Detect which cell encompasses the target text, then output its (X, Y) center coordinate. 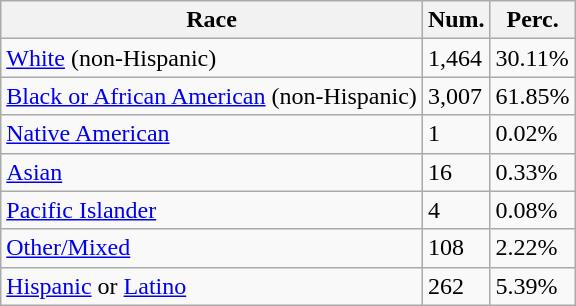
Pacific Islander (212, 210)
0.02% (532, 134)
61.85% (532, 96)
Perc. (532, 20)
262 (456, 286)
2.22% (532, 248)
1,464 (456, 58)
Race (212, 20)
4 (456, 210)
30.11% (532, 58)
Hispanic or Latino (212, 286)
Native American (212, 134)
3,007 (456, 96)
1 (456, 134)
Other/Mixed (212, 248)
Num. (456, 20)
108 (456, 248)
0.33% (532, 172)
5.39% (532, 286)
Black or African American (non-Hispanic) (212, 96)
0.08% (532, 210)
White (non-Hispanic) (212, 58)
16 (456, 172)
Asian (212, 172)
